Search for the cell housing the specified text and yield its (x, y) center coordinate. 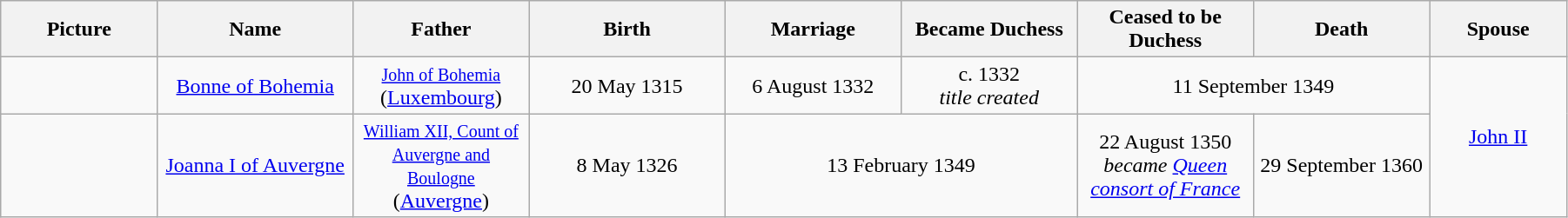
22 August 1350became Queen consort of France (1165, 165)
8 May 1326 (627, 165)
Joanna I of Auvergne (256, 165)
c. 1332title created (989, 85)
Death (1341, 30)
Marriage (813, 30)
13 February 1349 (901, 165)
John II (1498, 137)
Spouse (1498, 30)
Father (441, 30)
William XII, Count of Auvergne and Boulogne (Auvergne) (441, 165)
11 September 1349 (1253, 85)
Became Duchess (989, 30)
John of Bohemia (Luxembourg) (441, 85)
Name (256, 30)
29 September 1360 (1341, 165)
Bonne of Bohemia (256, 85)
Ceased to be Duchess (1165, 30)
6 August 1332 (813, 85)
Birth (627, 30)
Picture (79, 30)
20 May 1315 (627, 85)
